Scan for the cell matching the given text and deliver its (X, Y) coordinate at center. 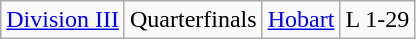
Division III (63, 20)
Hobart (301, 20)
Quarterfinals (193, 20)
L 1-29 (378, 20)
